Identify which cell holds the provided text, then report its [x, y] central coordinate. 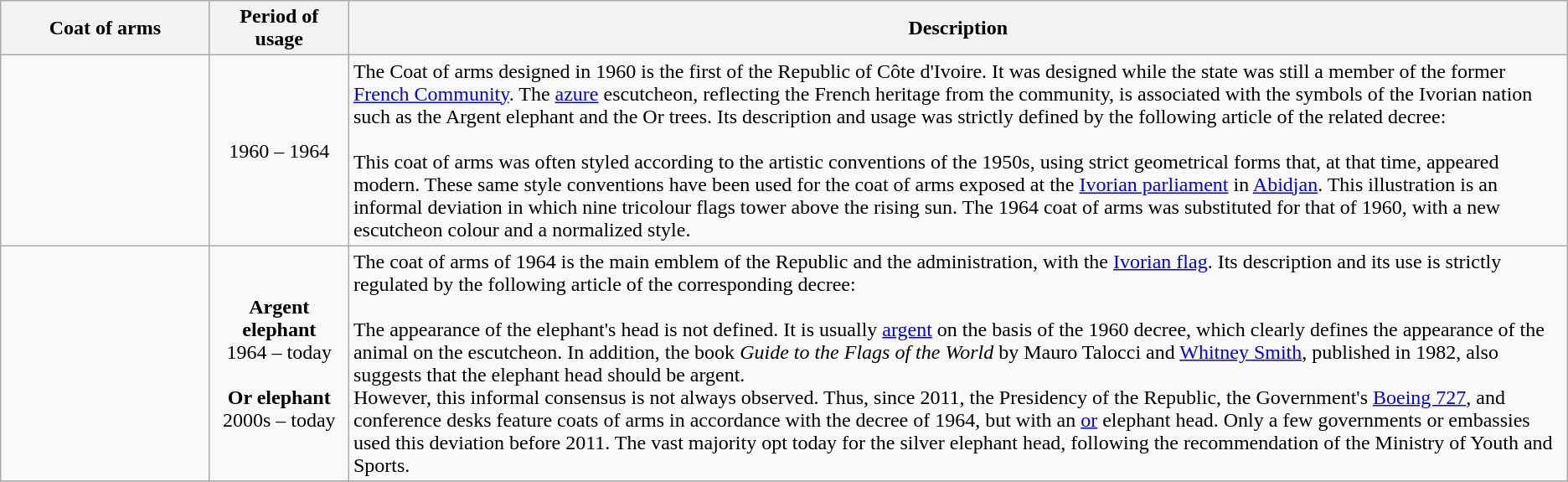
1960 – 1964 [279, 151]
Period of usage [279, 29]
Description [958, 29]
Argent elephant1964 – todayOr elephant2000s – today [279, 364]
Coat of arms [106, 29]
